Pinpoint the cell where the given text exists, returning its [X, Y] midpoint coordinate. 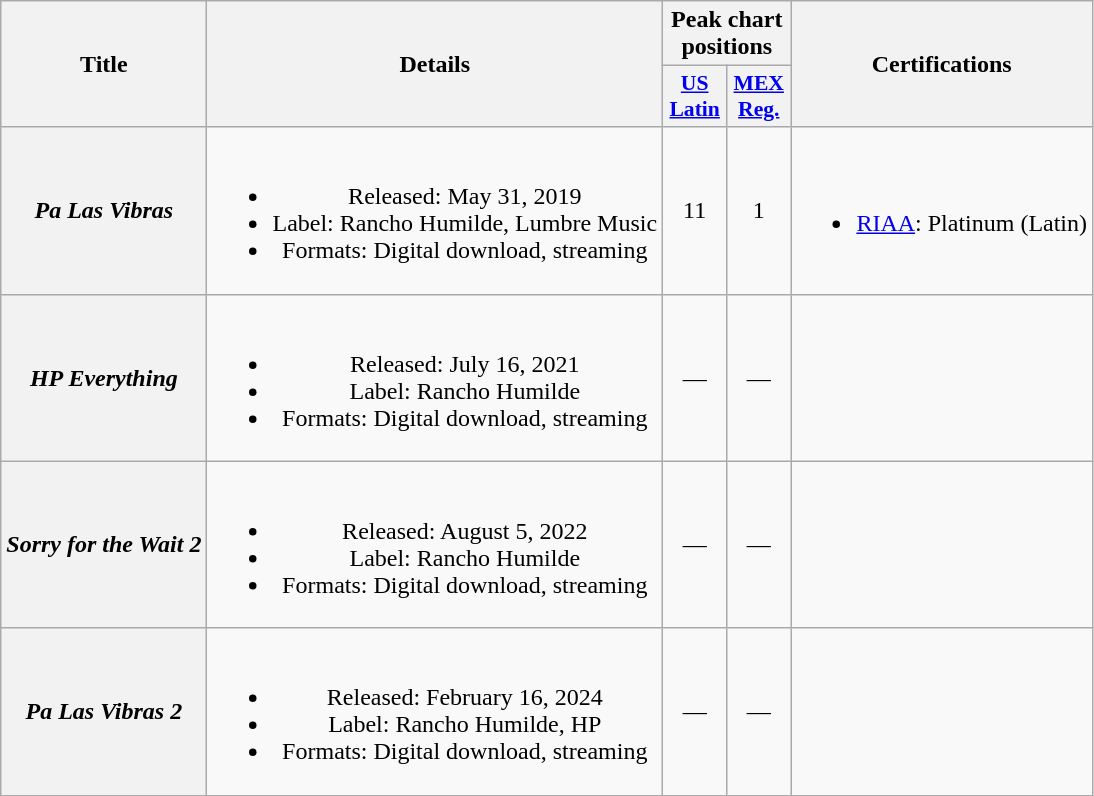
Pa Las Vibras [104, 210]
1 [759, 210]
MEXReg. [759, 96]
RIAA: Platinum (Latin) [942, 210]
Released: July 16, 2021Label: Rancho HumildeFormats: Digital download, streaming [435, 378]
Details [435, 64]
11 [695, 210]
HP Everything [104, 378]
USLatin [695, 96]
Pa Las Vibras 2 [104, 712]
Sorry for the Wait 2 [104, 544]
Peak chart positions [727, 34]
Released: February 16, 2024Label: Rancho Humilde, HPFormats: Digital download, streaming [435, 712]
Title [104, 64]
Released: May 31, 2019Label: Rancho Humilde, Lumbre MusicFormats: Digital download, streaming [435, 210]
Released: August 5, 2022Label: Rancho HumildeFormats: Digital download, streaming [435, 544]
Certifications [942, 64]
